Extract the [x, y] coordinate from the center of the cell holding the provided text.  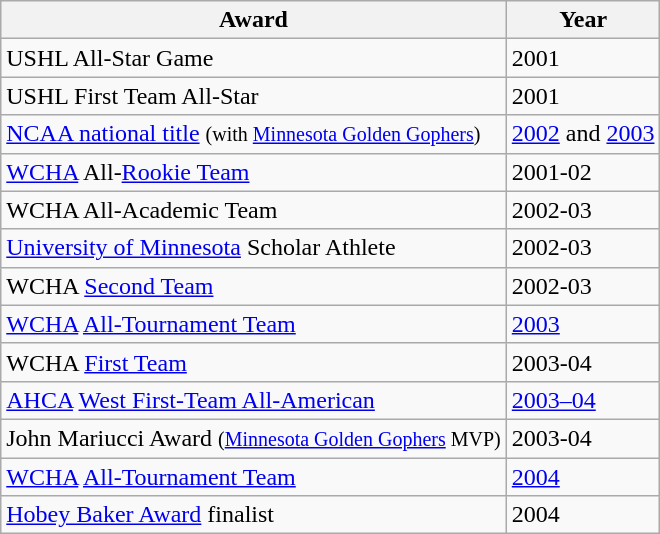
AHCA West First-Team All-American [254, 400]
USHL First Team All-Star [254, 96]
WCHA Second Team [254, 286]
WCHA All-Rookie Team [254, 172]
University of Minnesota Scholar Athlete [254, 248]
WCHA First Team [254, 362]
2003 [583, 324]
Year [583, 20]
2001-02 [583, 172]
John Mariucci Award (Minnesota Golden Gophers MVP) [254, 438]
Hobey Baker Award finalist [254, 515]
Award [254, 20]
NCAA national title (with Minnesota Golden Gophers) [254, 134]
USHL All-Star Game [254, 58]
2002 and 2003 [583, 134]
2003–04 [583, 400]
WCHA All-Academic Team [254, 210]
